Determine the [X, Y] coordinate at the center of the cell enclosing the given text.  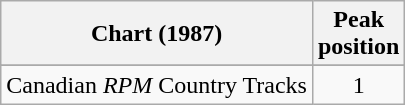
Canadian RPM Country Tracks [157, 85]
Peakposition [358, 34]
Chart (1987) [157, 34]
1 [358, 85]
